Detect which cell encompasses the target text, then output its [x, y] center coordinate. 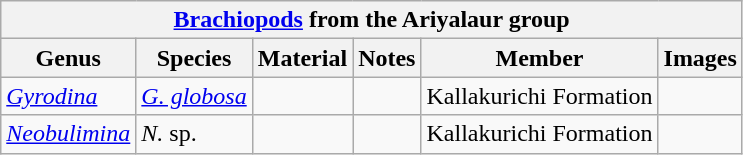
Images [700, 58]
Genus [68, 58]
Notes [387, 58]
Brachiopods from the Ariyalaur group [372, 20]
Member [540, 58]
G. globosa [194, 96]
Gyrodina [68, 96]
Species [194, 58]
Neobulimina [68, 134]
Material [302, 58]
N. sp. [194, 134]
